Extract the (x, y) coordinate from the center of the cell holding the provided text.  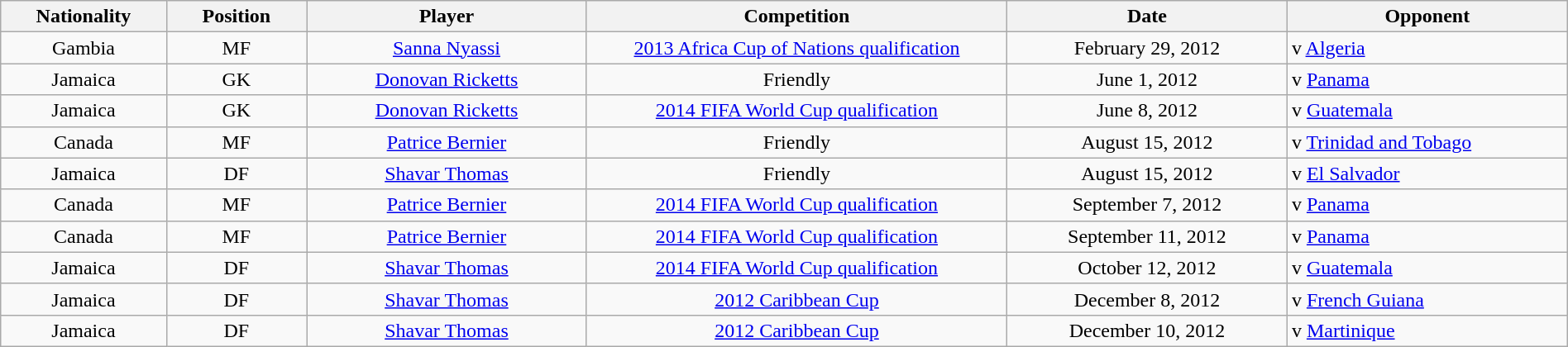
Competition (796, 17)
Opponent (1427, 17)
v Trinidad and Tobago (1427, 142)
v Martinique (1427, 330)
Position (237, 17)
September 7, 2012 (1148, 205)
September 11, 2012 (1148, 236)
2013 Africa Cup of Nations qualification (796, 48)
Date (1148, 17)
June 8, 2012 (1148, 111)
December 10, 2012 (1148, 330)
v Algeria (1427, 48)
Sanna Nyassi (447, 48)
June 1, 2012 (1148, 79)
v El Salvador (1427, 173)
February 29, 2012 (1148, 48)
Nationality (84, 17)
October 12, 2012 (1148, 268)
Gambia (84, 48)
Player (447, 17)
December 8, 2012 (1148, 299)
v French Guiana (1427, 299)
